Output the (X, Y) coordinate of the center of the cell containing the given text.  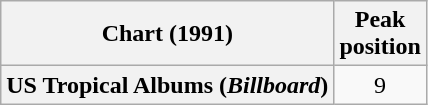
Peakposition (380, 34)
US Tropical Albums (Billboard) (168, 85)
Chart (1991) (168, 34)
9 (380, 85)
